Provide the [X, Y] coordinate of the cell's center where the given text is located.  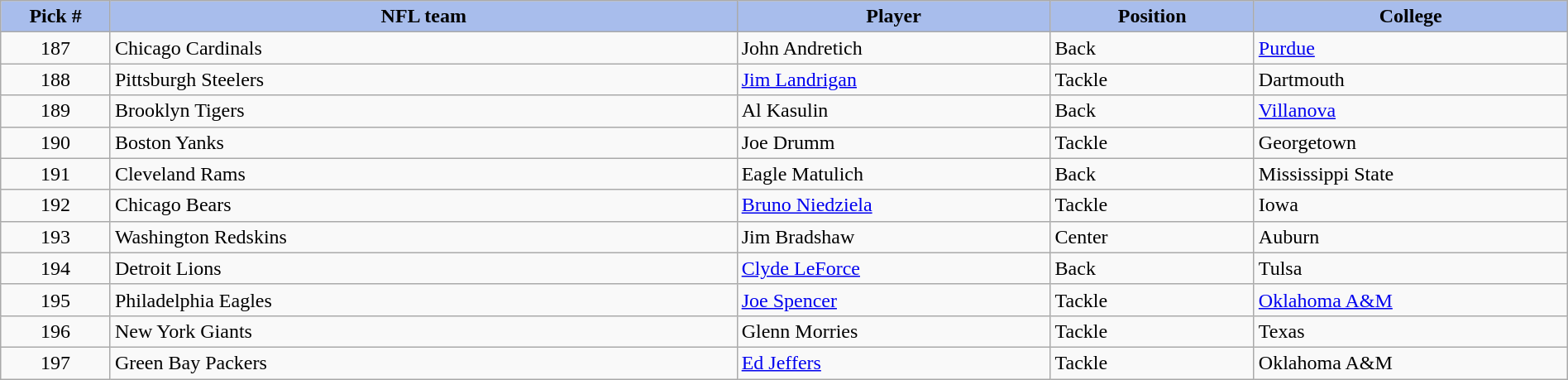
196 [56, 331]
Auburn [1411, 237]
Dartmouth [1411, 79]
NFL team [423, 17]
Jim Bradshaw [893, 237]
Cleveland Rams [423, 174]
193 [56, 237]
Joe Drumm [893, 142]
Eagle Matulich [893, 174]
Brooklyn Tigers [423, 111]
197 [56, 363]
Jim Landrigan [893, 79]
Detroit Lions [423, 268]
College [1411, 17]
Clyde LeForce [893, 268]
Green Bay Packers [423, 363]
190 [56, 142]
Chicago Cardinals [423, 48]
Pittsburgh Steelers [423, 79]
Player [893, 17]
Ed Jeffers [893, 363]
Pick # [56, 17]
Villanova [1411, 111]
Purdue [1411, 48]
188 [56, 79]
Washington Redskins [423, 237]
194 [56, 268]
Bruno Niedziela [893, 205]
Joe Spencer [893, 300]
Boston Yanks [423, 142]
195 [56, 300]
New York Giants [423, 331]
Georgetown [1411, 142]
187 [56, 48]
Philadelphia Eagles [423, 300]
Al Kasulin [893, 111]
Tulsa [1411, 268]
Texas [1411, 331]
Glenn Morries [893, 331]
Iowa [1411, 205]
Center [1152, 237]
Position [1152, 17]
192 [56, 205]
Mississippi State [1411, 174]
Chicago Bears [423, 205]
John Andretich [893, 48]
191 [56, 174]
189 [56, 111]
